Locate the cell with the specified text and output its (x, y) center coordinate. 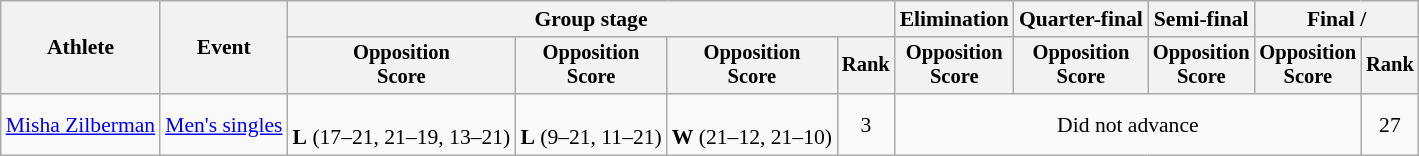
W (21–12, 21–10) (752, 124)
Elimination (954, 19)
Group stage (592, 19)
27 (1390, 124)
Quarter-final (1081, 19)
L (17–21, 21–19, 13–21) (402, 124)
Men's singles (224, 124)
Misha Zilberman (80, 124)
Event (224, 48)
Did not advance (1128, 124)
Semi-final (1202, 19)
3 (866, 124)
L (9–21, 11–21) (590, 124)
Athlete (80, 48)
Final / (1336, 19)
